Provide the (x, y) coordinate of the cell's center where the given text is located.  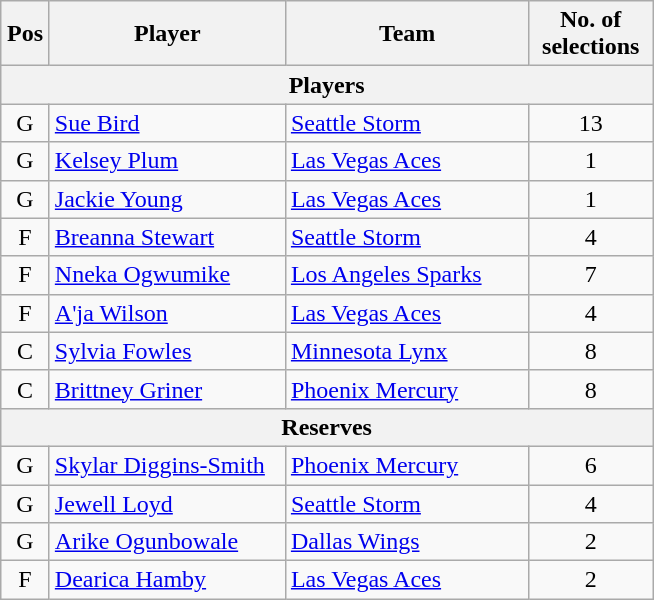
Los Angeles Sparks (407, 275)
Skylar Diggins-Smith (167, 465)
Reserves (327, 427)
Nneka Ogwumike (167, 275)
Arike Ogunbowale (167, 542)
6 (591, 465)
Team (407, 34)
7 (591, 275)
Sue Bird (167, 123)
No. of selections (591, 34)
Brittney Griner (167, 389)
13 (591, 123)
Dearica Hamby (167, 580)
Minnesota Lynx (407, 351)
Jackie Young (167, 199)
Dallas Wings (407, 542)
Player (167, 34)
Players (327, 85)
A'ja Wilson (167, 313)
Kelsey Plum (167, 161)
Sylvia Fowles (167, 351)
Pos (26, 34)
Breanna Stewart (167, 237)
Jewell Loyd (167, 503)
